Extract the (X, Y) coordinate from the center of the cell holding the provided text.  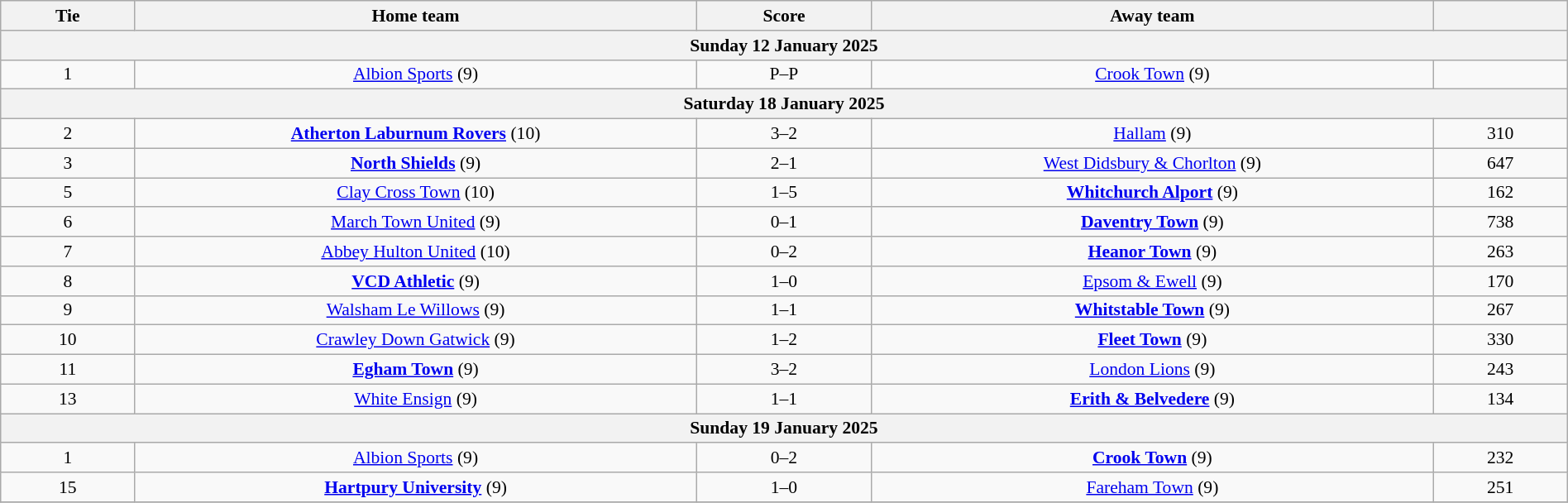
Erith & Belvedere (9) (1153, 399)
647 (1500, 163)
White Ensign (9) (415, 399)
1–5 (784, 193)
Fareham Town (9) (1153, 487)
Abbey Hulton United (10) (415, 251)
134 (1500, 399)
162 (1500, 193)
Hallam (9) (1153, 134)
London Lions (9) (1153, 370)
Fleet Town (9) (1153, 340)
267 (1500, 310)
232 (1500, 458)
Egham Town (9) (415, 370)
Home team (415, 16)
Sunday 19 January 2025 (784, 429)
7 (68, 251)
8 (68, 281)
Epsom & Ewell (9) (1153, 281)
Atherton Laburnum Rovers (10) (415, 134)
5 (68, 193)
3 (68, 163)
11 (68, 370)
West Didsbury & Chorlton (9) (1153, 163)
Away team (1153, 16)
Saturday 18 January 2025 (784, 104)
2–1 (784, 163)
Whitstable Town (9) (1153, 310)
330 (1500, 340)
Sunday 12 January 2025 (784, 46)
0–1 (784, 223)
6 (68, 223)
310 (1500, 134)
243 (1500, 370)
2 (68, 134)
Crawley Down Gatwick (9) (415, 340)
9 (68, 310)
P–P (784, 74)
170 (1500, 281)
738 (1500, 223)
251 (1500, 487)
Hartpury University (9) (415, 487)
Clay Cross Town (10) (415, 193)
Walsham Le Willows (9) (415, 310)
15 (68, 487)
Score (784, 16)
North Shields (9) (415, 163)
10 (68, 340)
March Town United (9) (415, 223)
Whitchurch Alport (9) (1153, 193)
Daventry Town (9) (1153, 223)
263 (1500, 251)
Heanor Town (9) (1153, 251)
VCD Athletic (9) (415, 281)
Tie (68, 16)
1–2 (784, 340)
13 (68, 399)
